Identify which cell holds the provided text, then report its (x, y) central coordinate. 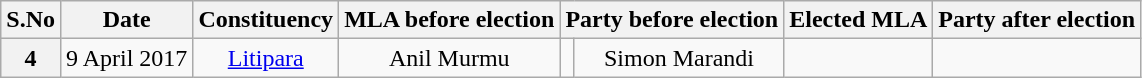
Constituency (266, 20)
Elected MLA (858, 20)
Anil Murmu (450, 58)
S.No (31, 20)
9 April 2017 (126, 58)
MLA before election (450, 20)
Litipara (266, 58)
Simon Marandi (679, 58)
Party before election (672, 20)
Party after election (1037, 20)
4 (31, 58)
Date (126, 20)
